Capture the cell that displays the provided text and extract its (x, y) central coordinate. 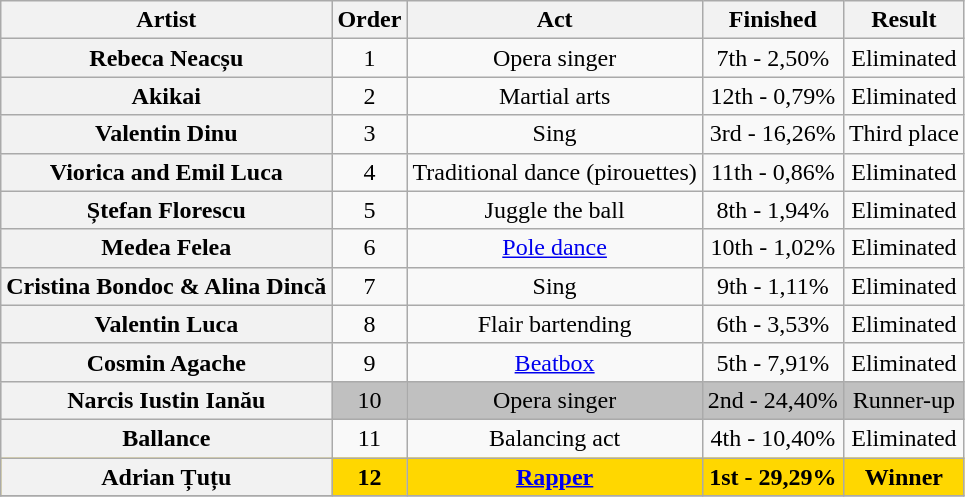
Valentin Luca (166, 324)
Rebeca Neacșu (166, 58)
10th - 1,02% (772, 248)
7th - 2,50% (772, 58)
Act (554, 20)
Martial arts (554, 96)
Order (370, 20)
8th - 1,94% (772, 210)
3rd - 16,26% (772, 134)
11 (370, 438)
Medea Felea (166, 248)
4 (370, 172)
Pole dance (554, 248)
3 (370, 134)
6th - 3,53% (772, 324)
1 (370, 58)
Traditional dance (pirouettes) (554, 172)
8 (370, 324)
Balancing act (554, 438)
Narcis Iustin Ianău (166, 400)
10 (370, 400)
6 (370, 248)
Ștefan Florescu (166, 210)
Rapper (554, 477)
12 (370, 477)
5th - 7,91% (772, 362)
Third place (904, 134)
Cosmin Agache (166, 362)
4th - 10,40% (772, 438)
Viorica and Emil Luca (166, 172)
1st - 29,29% (772, 477)
2nd - 24,40% (772, 400)
Juggle the ball (554, 210)
Artist (166, 20)
Adrian Țuțu (166, 477)
2 (370, 96)
5 (370, 210)
Result (904, 20)
Ballance (166, 438)
Flair bartending (554, 324)
12th - 0,79% (772, 96)
7 (370, 286)
9th - 1,11% (772, 286)
Runner-up (904, 400)
Beatbox (554, 362)
9 (370, 362)
Akikai (166, 96)
Valentin Dinu (166, 134)
11th - 0,86% (772, 172)
Winner (904, 477)
Finished (772, 20)
Cristina Bondoc & Alina Dincă (166, 286)
